Locate the cell with the specified text and output its [x, y] center coordinate. 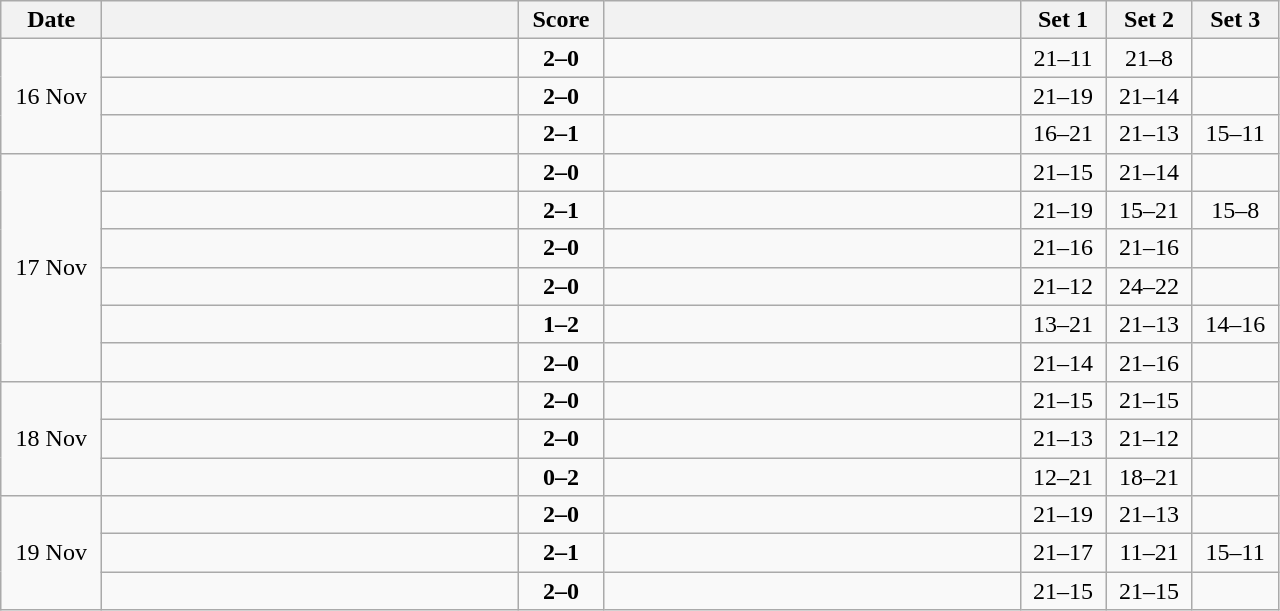
21–17 [1063, 553]
Score [561, 20]
21–11 [1063, 58]
13–21 [1063, 324]
18–21 [1149, 477]
11–21 [1149, 553]
Set 3 [1235, 20]
0–2 [561, 477]
14–16 [1235, 324]
1–2 [561, 324]
21–8 [1149, 58]
Date [52, 20]
Set 2 [1149, 20]
Set 1 [1063, 20]
16 Nov [52, 96]
15–21 [1149, 210]
24–22 [1149, 286]
16–21 [1063, 134]
17 Nov [52, 267]
19 Nov [52, 553]
12–21 [1063, 477]
15–8 [1235, 210]
18 Nov [52, 438]
